For the text-containing cell, return its midpoint in [x, y] coordinate format. 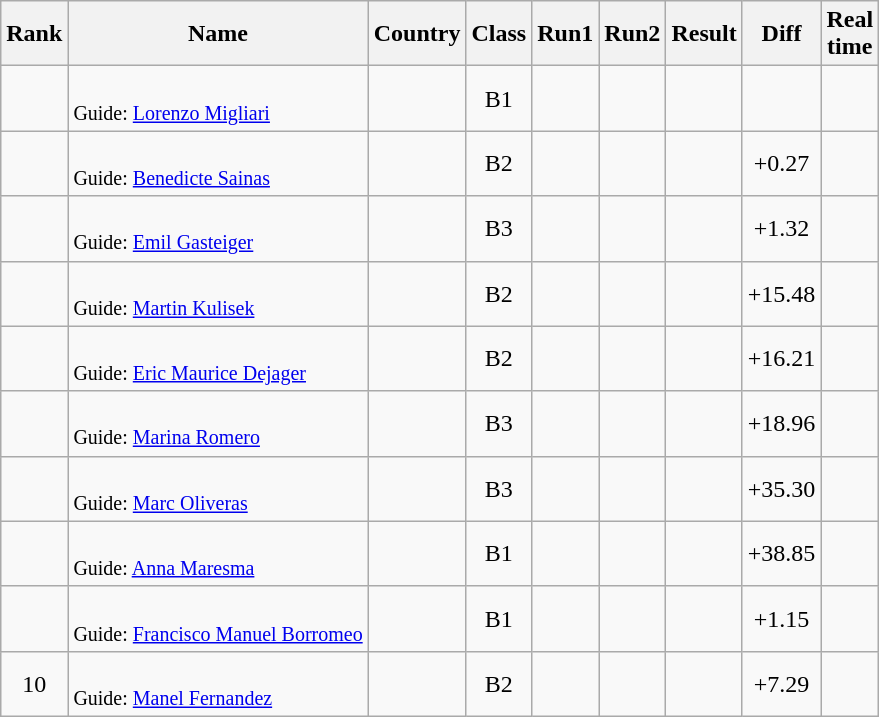
+35.30 [782, 488]
Run2 [632, 34]
10 [34, 684]
+38.85 [782, 554]
Result [704, 34]
Diff [782, 34]
Run1 [566, 34]
+1.15 [782, 618]
Guide: Eric Maurice Dejager [218, 358]
Guide: Emil Gasteiger [218, 228]
Realtime [850, 34]
Guide: Lorenzo Migliari [218, 98]
Guide: Manel Fernandez [218, 684]
Guide: Martin Kulisek [218, 294]
Guide: Benedicte Sainas [218, 164]
Guide: Francisco Manuel Borromeo [218, 618]
Name [218, 34]
+7.29 [782, 684]
Country [417, 34]
+18.96 [782, 424]
Guide: Anna Maresma [218, 554]
Guide: Marc Oliveras [218, 488]
+0.27 [782, 164]
+16.21 [782, 358]
+1.32 [782, 228]
+15.48 [782, 294]
Class [499, 34]
Rank [34, 34]
Guide: Marina Romero [218, 424]
